Provide the (x, y) coordinate of the cell's center where the given text is located.  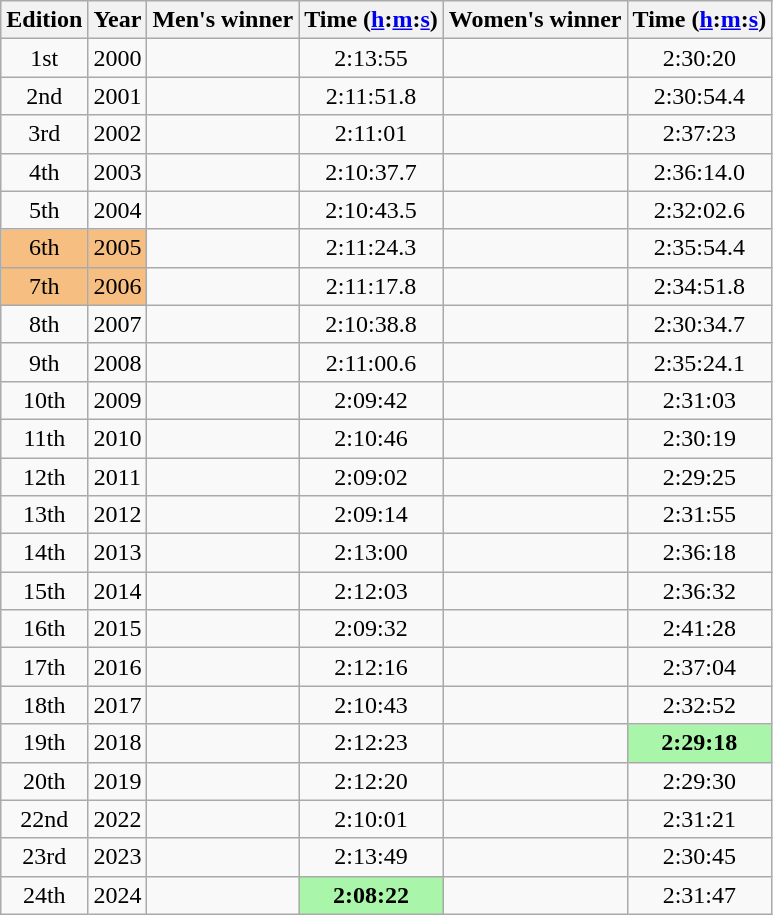
2nd (44, 96)
2:29:25 (700, 477)
2:30:34.7 (700, 324)
2:09:32 (372, 629)
2:31:03 (700, 400)
2:10:38.8 (372, 324)
13th (44, 515)
2:12:16 (372, 667)
2:13:49 (372, 857)
2006 (118, 286)
19th (44, 743)
Year (118, 20)
18th (44, 705)
9th (44, 362)
2:09:02 (372, 477)
Men's winner (223, 20)
2:32:02.6 (700, 210)
2001 (118, 96)
2:37:23 (700, 134)
2002 (118, 134)
2013 (118, 553)
2:37:04 (700, 667)
2:31:55 (700, 515)
2:32:52 (700, 705)
2:10:46 (372, 438)
2010 (118, 438)
2:11:24.3 (372, 248)
2:09:14 (372, 515)
2005 (118, 248)
2017 (118, 705)
3rd (44, 134)
2:30:45 (700, 857)
2012 (118, 515)
2:10:01 (372, 819)
17th (44, 667)
2:36:18 (700, 553)
14th (44, 553)
2011 (118, 477)
2016 (118, 667)
2:10:43.5 (372, 210)
8th (44, 324)
2:30:20 (700, 58)
2:12:20 (372, 781)
2:31:21 (700, 819)
7th (44, 286)
1st (44, 58)
15th (44, 591)
2:13:55 (372, 58)
2:29:30 (700, 781)
2015 (118, 629)
2000 (118, 58)
2004 (118, 210)
2:10:37.7 (372, 172)
2023 (118, 857)
2:11:17.8 (372, 286)
10th (44, 400)
2:31:47 (700, 895)
2:30:54.4 (700, 96)
2009 (118, 400)
2019 (118, 781)
4th (44, 172)
Edition (44, 20)
2008 (118, 362)
2:08:22 (372, 895)
2:12:03 (372, 591)
2014 (118, 591)
12th (44, 477)
6th (44, 248)
2:11:00.6 (372, 362)
2:09:42 (372, 400)
2:13:00 (372, 553)
2:34:51.8 (700, 286)
2022 (118, 819)
2:11:01 (372, 134)
5th (44, 210)
24th (44, 895)
2:12:23 (372, 743)
22nd (44, 819)
2:11:51.8 (372, 96)
2007 (118, 324)
2018 (118, 743)
2:36:32 (700, 591)
2:35:24.1 (700, 362)
2:36:14.0 (700, 172)
2003 (118, 172)
2:29:18 (700, 743)
2024 (118, 895)
2:41:28 (700, 629)
Women's winner (535, 20)
2:10:43 (372, 705)
23rd (44, 857)
16th (44, 629)
20th (44, 781)
2:35:54.4 (700, 248)
2:30:19 (700, 438)
11th (44, 438)
